Find where the given text appears and provide that cell's center as (X, Y) coordinate. 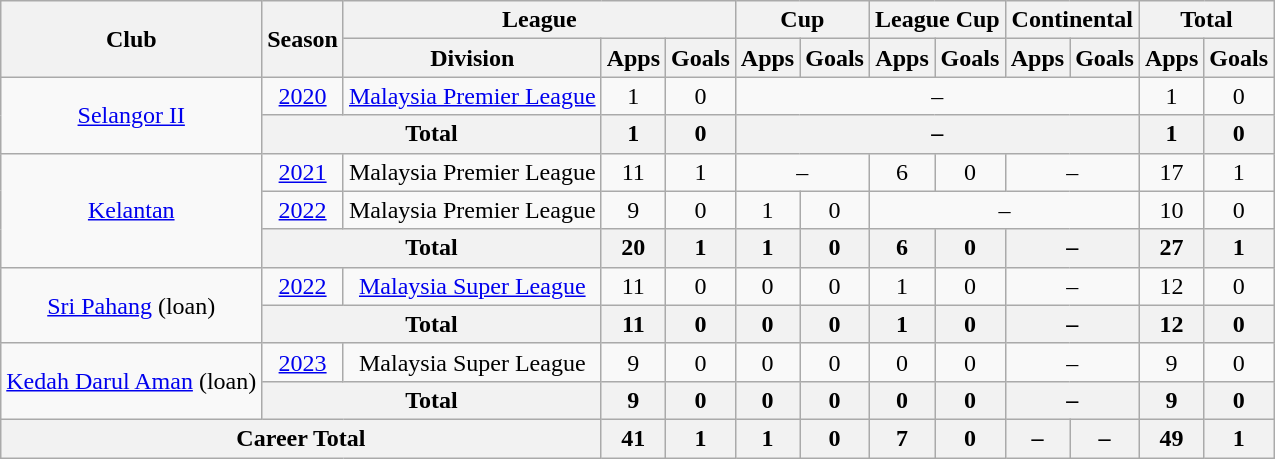
Club (132, 39)
League Cup (937, 20)
Kedah Darul Aman (loan) (132, 381)
27 (1171, 248)
7 (902, 438)
Season (303, 39)
49 (1171, 438)
Continental (1072, 20)
2021 (303, 172)
Selangor II (132, 115)
41 (633, 438)
Cup (802, 20)
Kelantan (132, 210)
League (539, 20)
20 (633, 248)
Division (472, 58)
10 (1171, 210)
2023 (303, 362)
2020 (303, 96)
17 (1171, 172)
Career Total (301, 438)
Sri Pahang (loan) (132, 305)
